Scan for the cell matching the given text and deliver its (X, Y) coordinate at center. 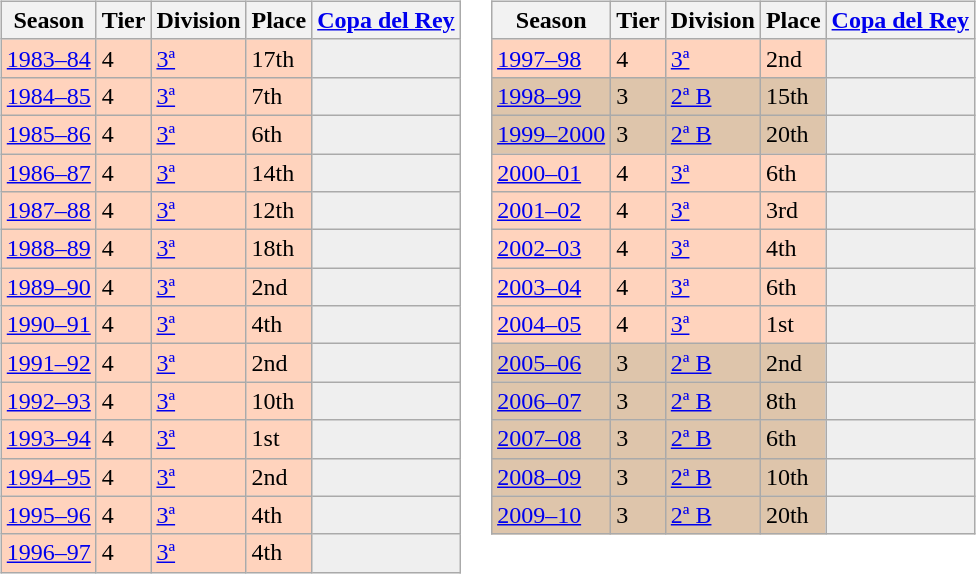
2004–05 (552, 325)
8th (793, 401)
1990–91 (48, 325)
7th (279, 96)
2000–01 (552, 173)
17th (279, 58)
2002–03 (552, 249)
1989–90 (48, 287)
2006–07 (552, 401)
2001–02 (552, 211)
1998–99 (552, 96)
1987–88 (48, 211)
1985–86 (48, 134)
2003–04 (552, 287)
3rd (793, 211)
15th (793, 96)
1983–84 (48, 58)
1991–92 (48, 363)
1984–85 (48, 96)
2009–10 (552, 515)
1986–87 (48, 173)
1996–97 (48, 553)
2008–09 (552, 477)
14th (279, 173)
1993–94 (48, 439)
1997–98 (552, 58)
12th (279, 211)
1994–95 (48, 477)
1992–93 (48, 401)
1995–96 (48, 515)
2007–08 (552, 439)
1988–89 (48, 249)
18th (279, 249)
1999–2000 (552, 134)
2005–06 (552, 363)
